Scan for the cell matching the given text and deliver its (x, y) coordinate at center. 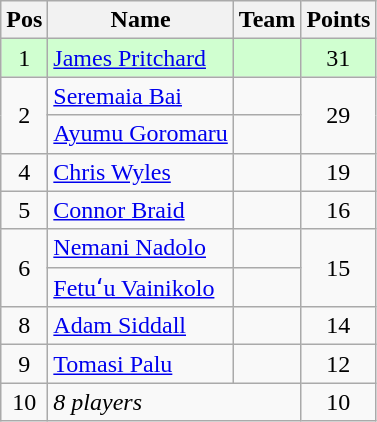
6 (24, 268)
14 (338, 326)
4 (24, 172)
9 (24, 364)
Points (338, 20)
15 (338, 268)
Name (141, 20)
Adam Siddall (141, 326)
8 players (174, 402)
Chris Wyles (141, 172)
Seremaia Bai (141, 96)
Ayumu Goromaru (141, 134)
Connor Braid (141, 210)
Tomasi Palu (141, 364)
Fetuʻu Vainikolo (141, 287)
5 (24, 210)
16 (338, 210)
12 (338, 364)
1 (24, 58)
James Pritchard (141, 58)
Pos (24, 20)
29 (338, 115)
19 (338, 172)
31 (338, 58)
Team (267, 20)
Nemani Nadolo (141, 248)
8 (24, 326)
2 (24, 115)
